Return the [X, Y] coordinate for the center point of the cell that contains the specified text.  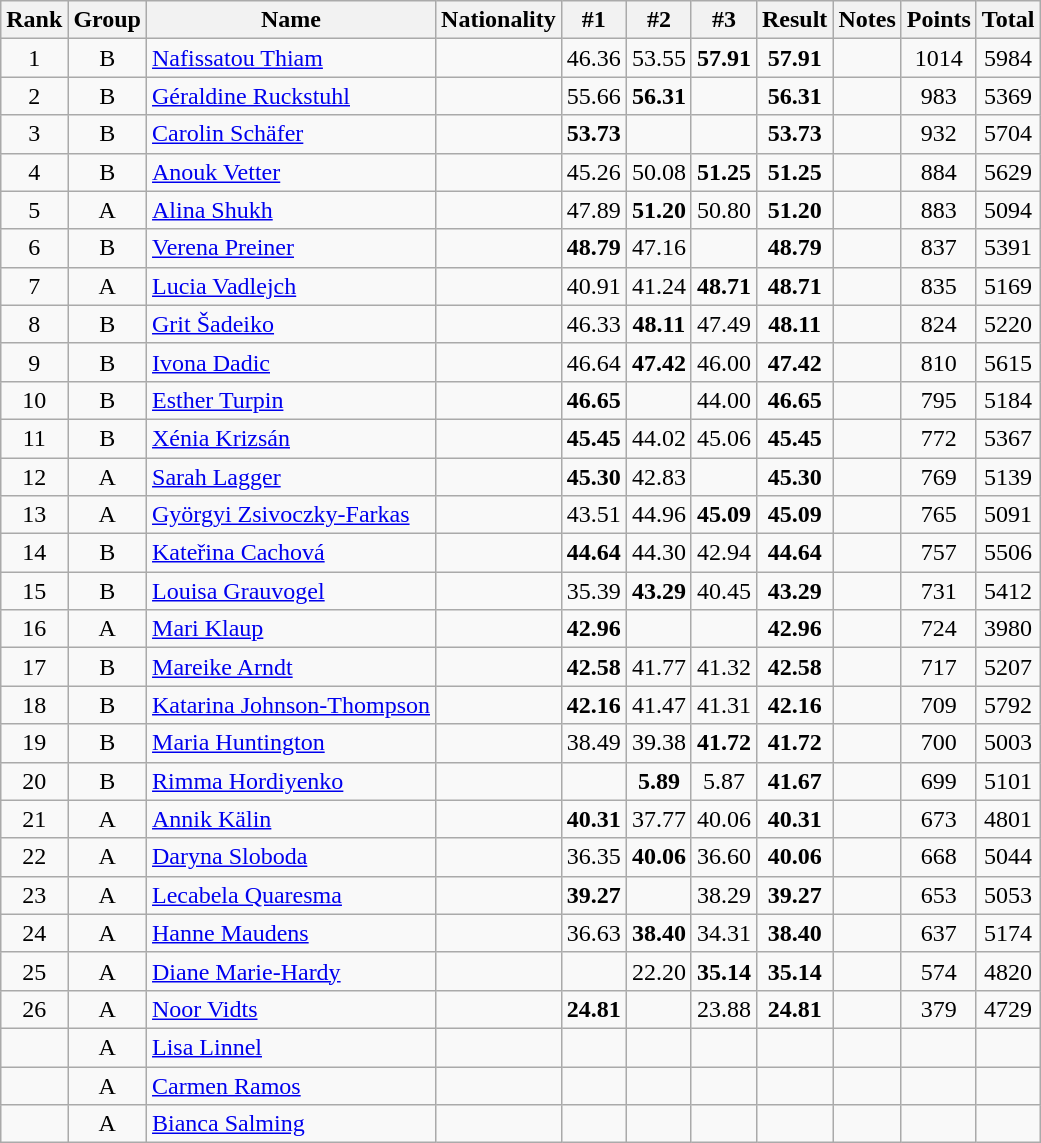
Diane Marie-Hardy [292, 971]
835 [938, 286]
5984 [1008, 58]
Györgyi Zsivoczky-Farkas [292, 515]
53.55 [658, 58]
#2 [658, 20]
41.24 [658, 286]
46.36 [594, 58]
3 [34, 134]
Kateřina Cachová [292, 553]
22.20 [658, 971]
5139 [1008, 477]
837 [938, 248]
757 [938, 553]
20 [34, 781]
Xénia Krizsán [292, 438]
Nafissatou Thiam [292, 58]
16 [34, 629]
5369 [1008, 96]
14 [34, 553]
673 [938, 819]
36.35 [594, 857]
Lecabela Quaresma [292, 895]
40.45 [724, 591]
5207 [1008, 667]
50.08 [658, 172]
41.77 [658, 667]
50.80 [724, 210]
Lucia Vadlejch [292, 286]
17 [34, 667]
379 [938, 1009]
41.47 [658, 705]
Points [938, 20]
Esther Turpin [292, 400]
Name [292, 20]
Total [1008, 20]
38.29 [724, 895]
884 [938, 172]
15 [34, 591]
7 [34, 286]
5184 [1008, 400]
5044 [1008, 857]
5.89 [658, 781]
47.89 [594, 210]
Hanne Maudens [292, 933]
Sarah Lagger [292, 477]
18 [34, 705]
#3 [724, 20]
46.33 [594, 324]
724 [938, 629]
810 [938, 362]
40.91 [594, 286]
Notes [867, 20]
932 [938, 134]
Maria Huntington [292, 743]
2 [34, 96]
4 [34, 172]
Result [794, 20]
5.87 [724, 781]
699 [938, 781]
8 [34, 324]
5220 [1008, 324]
Louisa Grauvogel [292, 591]
5174 [1008, 933]
41.31 [724, 705]
Mareike Arndt [292, 667]
Group [108, 20]
6 [34, 248]
5101 [1008, 781]
5 [34, 210]
Grit Šadeiko [292, 324]
Nationality [499, 20]
13 [34, 515]
Alina Shukh [292, 210]
4820 [1008, 971]
5506 [1008, 553]
5094 [1008, 210]
44.96 [658, 515]
45.06 [724, 438]
5412 [1008, 591]
824 [938, 324]
21 [34, 819]
1014 [938, 58]
42.94 [724, 553]
44.30 [658, 553]
44.00 [724, 400]
46.00 [724, 362]
5615 [1008, 362]
#1 [594, 20]
25 [34, 971]
772 [938, 438]
4801 [1008, 819]
Katarina Johnson-Thompson [292, 705]
765 [938, 515]
41.32 [724, 667]
19 [34, 743]
769 [938, 477]
10 [34, 400]
Carmen Ramos [292, 1085]
717 [938, 667]
47.16 [658, 248]
Carolin Schäfer [292, 134]
795 [938, 400]
12 [34, 477]
46.64 [594, 362]
983 [938, 96]
4729 [1008, 1009]
5053 [1008, 895]
36.63 [594, 933]
47.49 [724, 324]
574 [938, 971]
36.60 [724, 857]
Lisa Linnel [292, 1047]
11 [34, 438]
42.83 [658, 477]
Noor Vidts [292, 1009]
23 [34, 895]
38.49 [594, 743]
653 [938, 895]
55.66 [594, 96]
Géraldine Ruckstuhl [292, 96]
5704 [1008, 134]
45.26 [594, 172]
5629 [1008, 172]
44.02 [658, 438]
34.31 [724, 933]
Verena Preiner [292, 248]
637 [938, 933]
709 [938, 705]
35.39 [594, 591]
883 [938, 210]
5003 [1008, 743]
668 [938, 857]
Rimma Hordiyenko [292, 781]
3980 [1008, 629]
41.67 [794, 781]
9 [34, 362]
39.38 [658, 743]
Anouk Vetter [292, 172]
5391 [1008, 248]
26 [34, 1009]
700 [938, 743]
Daryna Sloboda [292, 857]
5169 [1008, 286]
1 [34, 58]
5367 [1008, 438]
5792 [1008, 705]
Mari Klaup [292, 629]
22 [34, 857]
Ivona Dadic [292, 362]
23.88 [724, 1009]
Rank [34, 20]
731 [938, 591]
43.51 [594, 515]
Annik Kälin [292, 819]
37.77 [658, 819]
5091 [1008, 515]
24 [34, 933]
Bianca Salming [292, 1124]
